Output the (X, Y) coordinate of the center of the cell containing the given text.  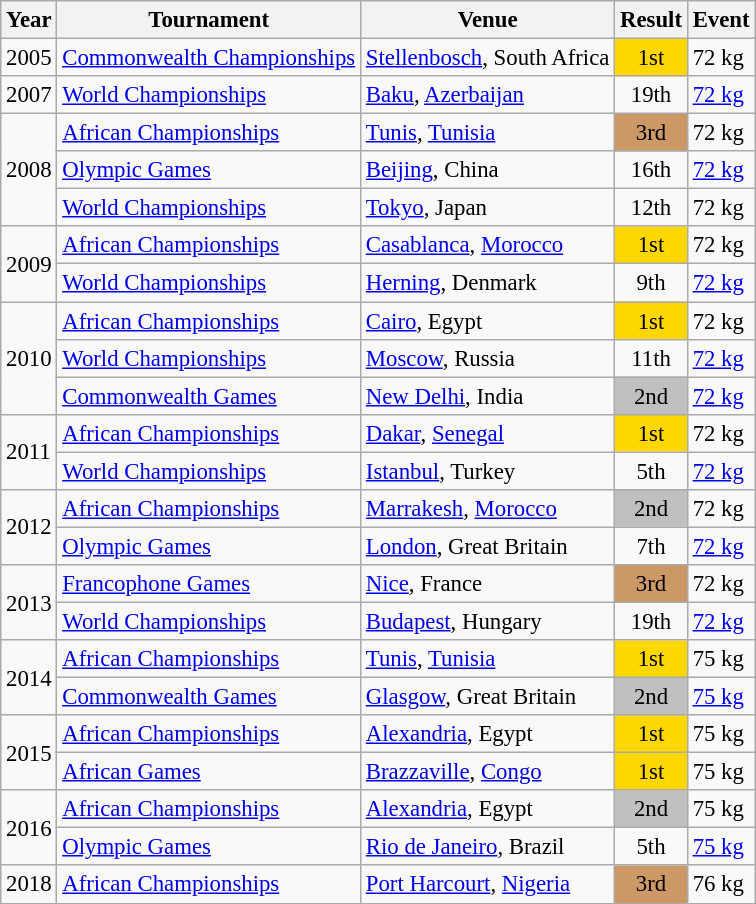
2005 (29, 58)
2010 (29, 358)
Commonwealth Championships (209, 58)
Glasgow, Great Britain (487, 697)
Stellenbosch, South Africa (487, 58)
2012 (29, 528)
Result (652, 20)
Year (29, 20)
Beijing, China (487, 170)
2015 (29, 752)
Dakar, Senegal (487, 433)
Marrakesh, Morocco (487, 509)
Francophone Games (209, 584)
Cairo, Egypt (487, 321)
2007 (29, 95)
Brazzaville, Congo (487, 772)
2011 (29, 452)
Istanbul, Turkey (487, 471)
2009 (29, 264)
Moscow, Russia (487, 358)
New Delhi, India (487, 396)
9th (652, 283)
2018 (29, 885)
Event (721, 20)
2016 (29, 828)
2013 (29, 602)
Budapest, Hungary (487, 621)
Tournament (209, 20)
Port Harcourt, Nigeria (487, 885)
Herning, Denmark (487, 283)
76 kg (721, 885)
African Games (209, 772)
12th (652, 208)
Tokyo, Japan (487, 208)
11th (652, 358)
Casablanca, Morocco (487, 245)
2014 (29, 678)
Baku, Azerbaijan (487, 95)
2008 (29, 170)
Nice, France (487, 584)
Venue (487, 20)
London, Great Britain (487, 546)
Rio de Janeiro, Brazil (487, 847)
7th (652, 546)
16th (652, 170)
